Detect which cell encompasses the target text, then output its (x, y) center coordinate. 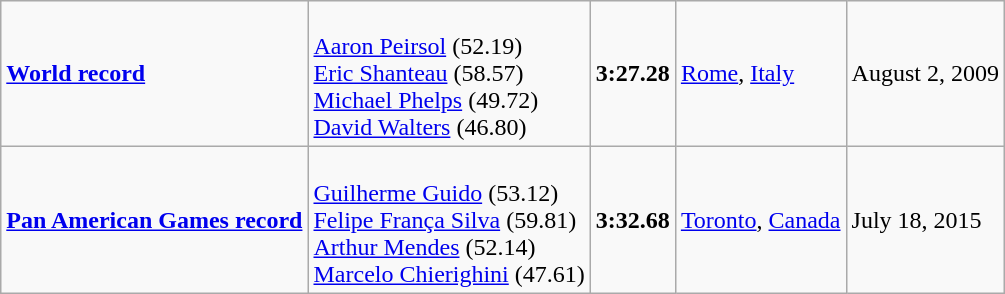
Pan American Games record (154, 220)
Rome, Italy (760, 74)
Guilherme Guido (53.12)Felipe França Silva (59.81)Arthur Mendes (52.14)Marcelo Chierighini (47.61) (449, 220)
Aaron Peirsol (52.19)Eric Shanteau (58.57)Michael Phelps (49.72)David Walters (46.80) (449, 74)
July 18, 2015 (925, 220)
August 2, 2009 (925, 74)
Toronto, Canada (760, 220)
World record (154, 74)
3:27.28 (632, 74)
3:32.68 (632, 220)
